Capture the cell that displays the provided text and extract its (X, Y) central coordinate. 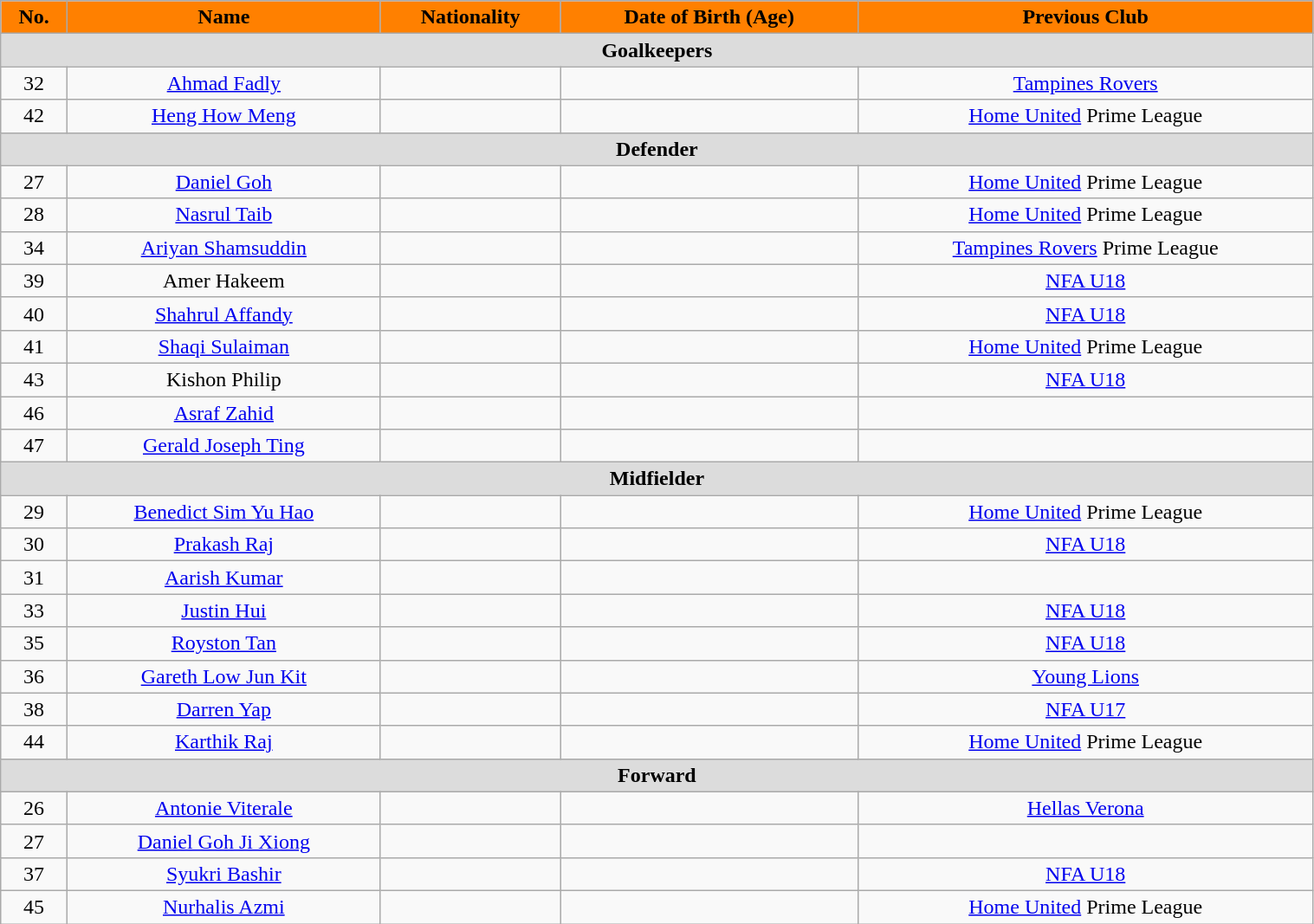
Syukri Bashir (223, 874)
43 (35, 379)
Aarish Kumar (223, 578)
Antonie Viterale (223, 808)
Justin Hui (223, 611)
Ariyan Shamsuddin (223, 248)
Hellas Verona (1085, 808)
Midfielder (657, 479)
29 (35, 512)
31 (35, 578)
Gerald Joseph Ting (223, 446)
Royston Tan (223, 643)
Date of Birth (Age) (709, 17)
Benedict Sim Yu Hao (223, 512)
Ahmad Fadly (223, 83)
Daniel Goh (223, 182)
44 (35, 742)
Asraf Zahid (223, 413)
Young Lions (1085, 676)
Tampines Rovers (1085, 83)
Gareth Low Jun Kit (223, 676)
Prakash Raj (223, 545)
45 (35, 907)
Shahrul Affandy (223, 313)
Tampines Rovers Prime League (1085, 248)
Daniel Goh Ji Xiong (223, 841)
Nurhalis Azmi (223, 907)
Nasrul Taib (223, 215)
Amer Hakeem (223, 281)
26 (35, 808)
38 (35, 709)
Kishon Philip (223, 379)
32 (35, 83)
34 (35, 248)
Name (223, 17)
35 (35, 643)
No. (35, 17)
Defender (657, 149)
Karthik Raj (223, 742)
Previous Club (1085, 17)
33 (35, 611)
47 (35, 446)
39 (35, 281)
Nationality (470, 17)
41 (35, 346)
Shaqi Sulaiman (223, 346)
42 (35, 116)
Forward (657, 775)
37 (35, 874)
46 (35, 413)
Heng How Meng (223, 116)
30 (35, 545)
Darren Yap (223, 709)
36 (35, 676)
28 (35, 215)
Goalkeepers (657, 50)
NFA U17 (1085, 709)
40 (35, 313)
